Output the [X, Y] coordinate of the center of the cell containing the given text.  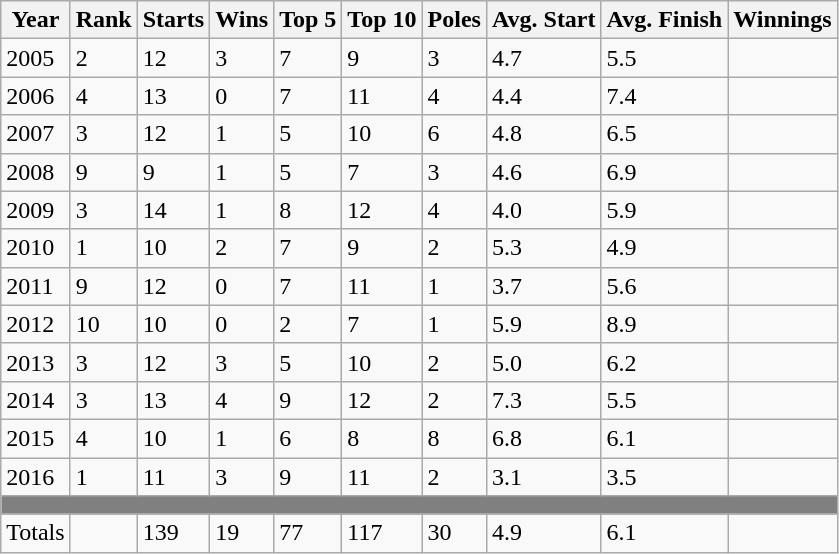
2012 [36, 324]
Top 5 [308, 20]
Starts [173, 20]
2013 [36, 362]
4.8 [544, 134]
2010 [36, 248]
2005 [36, 58]
117 [382, 533]
Winnings [782, 20]
14 [173, 210]
5.3 [544, 248]
4.6 [544, 172]
7.4 [664, 96]
2006 [36, 96]
3.1 [544, 477]
2015 [36, 438]
30 [454, 533]
6.9 [664, 172]
Wins [242, 20]
19 [242, 533]
Year [36, 20]
Poles [454, 20]
4.7 [544, 58]
2009 [36, 210]
2008 [36, 172]
6.2 [664, 362]
6.5 [664, 134]
3.5 [664, 477]
Totals [36, 533]
7.3 [544, 400]
6.8 [544, 438]
4.4 [544, 96]
Top 10 [382, 20]
Avg. Finish [664, 20]
2016 [36, 477]
8.9 [664, 324]
4.0 [544, 210]
2007 [36, 134]
Rank [104, 20]
5.0 [544, 362]
5.6 [664, 286]
139 [173, 533]
77 [308, 533]
2011 [36, 286]
2014 [36, 400]
3.7 [544, 286]
Avg. Start [544, 20]
